Identify which cell holds the provided text, then report its (x, y) central coordinate. 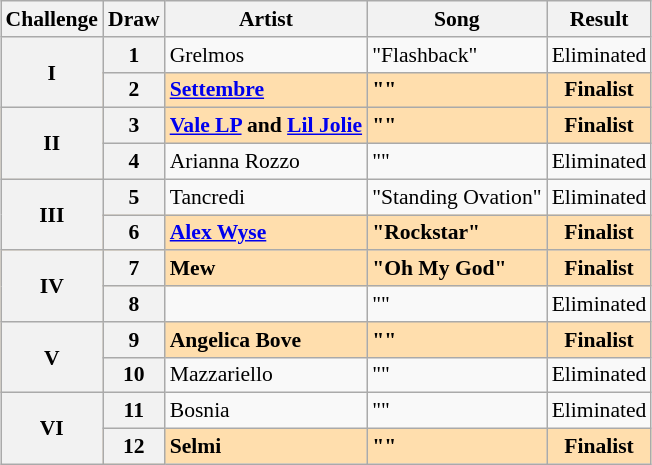
9 (134, 340)
Challenge (52, 19)
"Flashback" (456, 55)
"Oh My God" (456, 269)
Vale LP and Lil Jolie (266, 126)
11 (134, 411)
Grelmos (266, 55)
Alex Wyse (266, 233)
Arianna Rozzo (266, 162)
Angelica Bove (266, 340)
Bosnia (266, 411)
Song (456, 19)
III (52, 214)
Settembre (266, 90)
7 (134, 269)
Draw (134, 19)
VI (52, 428)
1 (134, 55)
Result (600, 19)
2 (134, 90)
Artist (266, 19)
3 (134, 126)
"Standing Ovation" (456, 197)
8 (134, 304)
12 (134, 447)
Mazzariello (266, 375)
Selmi (266, 447)
IV (52, 286)
6 (134, 233)
I (52, 72)
"Rockstar" (456, 233)
Tancredi (266, 197)
4 (134, 162)
Mew (266, 269)
5 (134, 197)
V (52, 358)
II (52, 144)
10 (134, 375)
